Output the (x, y) coordinate of the center of the cell containing the given text.  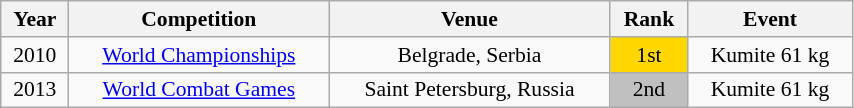
Saint Petersburg, Russia (470, 90)
World Combat Games (199, 90)
2nd (648, 90)
Rank (648, 19)
2010 (35, 55)
1st (648, 55)
Venue (470, 19)
Competition (199, 19)
Belgrade, Serbia (470, 55)
World Championships (199, 55)
Year (35, 19)
2013 (35, 90)
Event (770, 19)
